Determine the (X, Y) coordinate at the center of the cell enclosing the given text.  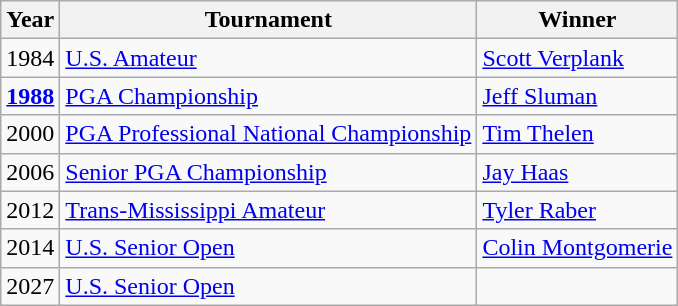
Tournament (268, 20)
Scott Verplank (578, 58)
Senior PGA Championship (268, 172)
2006 (30, 172)
2014 (30, 248)
2000 (30, 134)
Tim Thelen (578, 134)
1984 (30, 58)
Colin Montgomerie (578, 248)
Trans-Mississippi Amateur (268, 210)
Jay Haas (578, 172)
Tyler Raber (578, 210)
U.S. Amateur (268, 58)
Winner (578, 20)
Year (30, 20)
1988 (30, 96)
Jeff Sluman (578, 96)
PGA Championship (268, 96)
2027 (30, 286)
2012 (30, 210)
PGA Professional National Championship (268, 134)
